Provide the (x, y) coordinate of the cell's center where the given text is located.  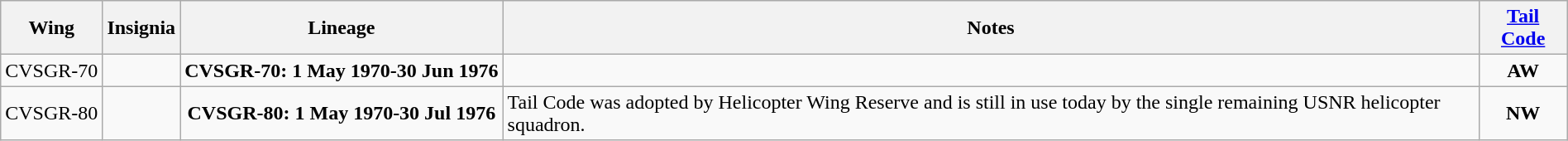
CVSGR-80 (51, 113)
NW (1523, 113)
Tail Code was adopted by Helicopter Wing Reserve and is still in use today by the single remaining USNR helicopter squadron. (991, 113)
Tail Code (1523, 28)
CVSGR-70: 1 May 1970-30 Jun 1976 (342, 70)
AW (1523, 70)
Notes (991, 28)
Insignia (141, 28)
CVSGR-80: 1 May 1970-30 Jul 1976 (342, 113)
Wing (51, 28)
CVSGR-70 (51, 70)
Lineage (342, 28)
